Search for the cell housing the specified text and yield its [x, y] center coordinate. 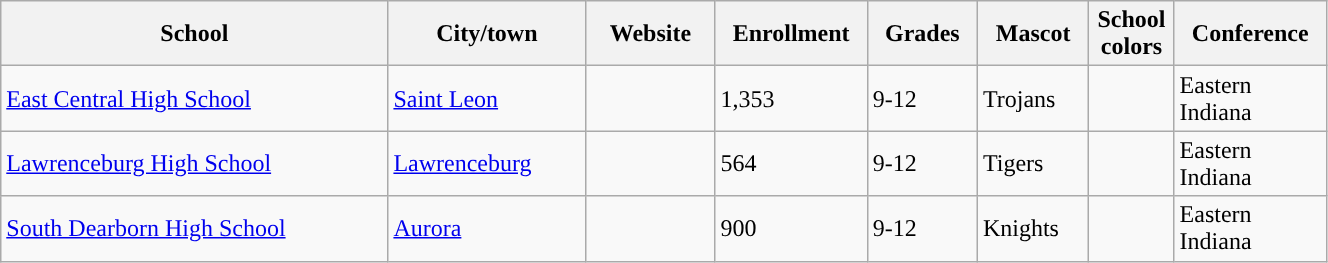
Tigers [1032, 164]
Mascot [1032, 34]
Conference [1250, 34]
Lawrenceburg [487, 164]
Enrollment [791, 34]
School [194, 34]
Knights [1032, 228]
School colors [1132, 34]
South Dearborn High School [194, 228]
Website [650, 34]
City/town [487, 34]
Grades [922, 34]
East Central High School [194, 98]
Trojans [1032, 98]
1,353 [791, 98]
900 [791, 228]
Saint Leon [487, 98]
Aurora [487, 228]
Lawrenceburg High School [194, 164]
564 [791, 164]
